Determine the [X, Y] coordinate at the center of the cell enclosing the given text.  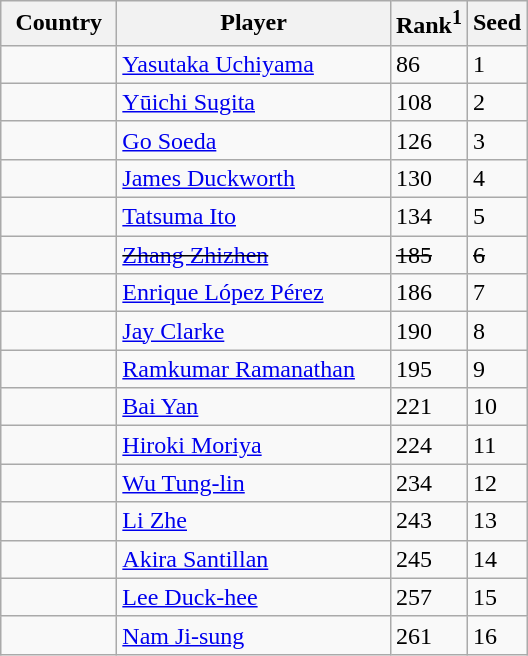
Yūichi Sugita [254, 102]
130 [428, 178]
15 [496, 597]
185 [428, 255]
14 [496, 559]
126 [428, 140]
Zhang Zhizhen [254, 255]
261 [428, 635]
5 [496, 217]
Yasutaka Uchiyama [254, 64]
13 [496, 521]
221 [428, 407]
12 [496, 483]
Li Zhe [254, 521]
186 [428, 293]
Bai Yan [254, 407]
Tatsuma Ito [254, 217]
Lee Duck-hee [254, 597]
Player [254, 24]
9 [496, 369]
6 [496, 255]
8 [496, 331]
James Duckworth [254, 178]
Seed [496, 24]
190 [428, 331]
108 [428, 102]
224 [428, 445]
16 [496, 635]
10 [496, 407]
Country [59, 24]
Nam Ji-sung [254, 635]
Rank1 [428, 24]
195 [428, 369]
245 [428, 559]
Jay Clarke [254, 331]
134 [428, 217]
11 [496, 445]
Enrique López Pérez [254, 293]
2 [496, 102]
1 [496, 64]
Hiroki Moriya [254, 445]
3 [496, 140]
Ramkumar Ramanathan [254, 369]
Akira Santillan [254, 559]
243 [428, 521]
257 [428, 597]
7 [496, 293]
4 [496, 178]
234 [428, 483]
Go Soeda [254, 140]
86 [428, 64]
Wu Tung-lin [254, 483]
